Provide the (X, Y) coordinate of the cell's center where the given text is located.  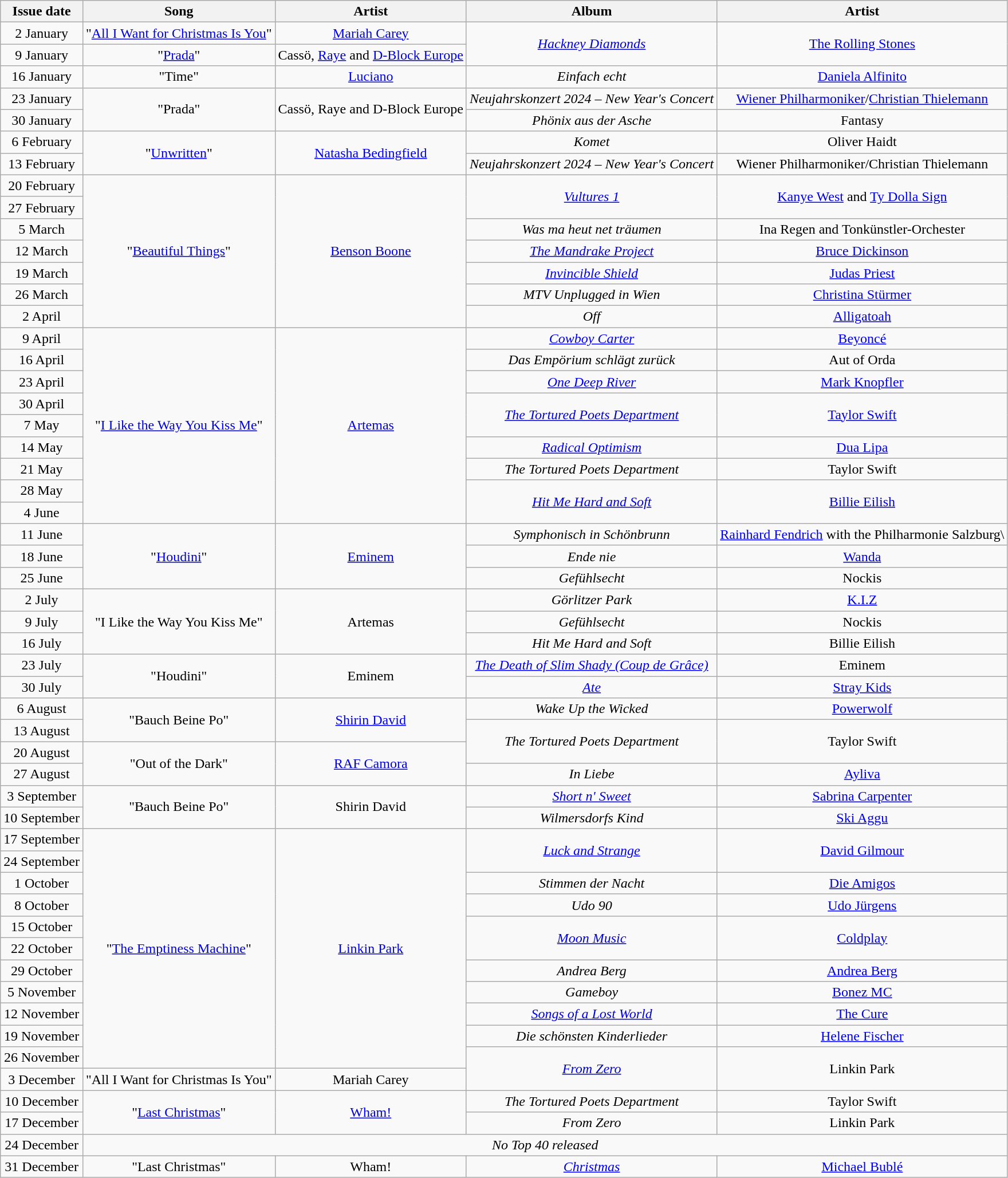
22 October (42, 948)
The Death of Slim Shady (Coup de Grâce) (591, 665)
"Out of the Dark" (179, 763)
Benson Boone (371, 251)
Daniela Alfinito (863, 77)
One Deep River (591, 382)
3 September (42, 796)
Judas Priest (863, 273)
23 January (42, 99)
Aut of Orda (863, 360)
"Unwritten" (179, 153)
Cowboy Carter (591, 338)
Gameboy (591, 992)
Songs of a Lost World (591, 1014)
25 June (42, 578)
Wanda (863, 556)
MTV Unplugged in Wien (591, 295)
3 December (42, 1079)
Luck and Strange (591, 850)
Ende nie (591, 556)
6 February (42, 142)
Vultures 1 (591, 196)
Komet (591, 142)
16 April (42, 360)
24 September (42, 861)
26 March (42, 295)
Bruce Dickinson (863, 251)
14 May (42, 447)
Hackney Diamonds (591, 44)
Ina Regen and Tonkünstler-Orchester (863, 229)
K.I.Z (863, 600)
"The Emptiness Machine" (179, 948)
5 March (42, 229)
The Mandrake Project (591, 251)
15 October (42, 927)
Wilmersdorfs Kind (591, 818)
12 March (42, 251)
Wake Up the Wicked (591, 709)
The Rolling Stones (863, 44)
Udo Jürgens (863, 905)
20 February (42, 186)
"Time" (179, 77)
Christina Stürmer (863, 295)
Einfach echt (591, 77)
Udo 90 (591, 905)
5 November (42, 992)
4 June (42, 513)
9 January (42, 55)
30 April (42, 404)
17 September (42, 840)
19 November (42, 1036)
Ayliva (863, 774)
6 August (42, 709)
The Cure (863, 1014)
13 August (42, 731)
12 November (42, 1014)
31 December (42, 1167)
Radical Optimism (591, 447)
10 September (42, 818)
30 January (42, 120)
Coldplay (863, 937)
Was ma heut net träumen (591, 229)
23 April (42, 382)
Alligatoah (863, 317)
29 October (42, 971)
Mark Knopfler (863, 382)
Stray Kids (863, 687)
No Top 40 released (545, 1145)
19 March (42, 273)
Michael Bublé (863, 1167)
Die Amigos (863, 883)
Song (179, 11)
27 August (42, 774)
Helene Fischer (863, 1036)
Short n' Sweet (591, 796)
2 July (42, 600)
Powerwolf (863, 709)
24 December (42, 1145)
Luciano (371, 77)
17 December (42, 1123)
2 April (42, 317)
16 July (42, 644)
Sabrina Carpenter (863, 796)
Symphonisch in Schönbrunn (591, 534)
Beyoncé (863, 338)
1 October (42, 883)
"Beautiful Things" (179, 251)
Christmas (591, 1167)
Issue date (42, 11)
Oliver Haidt (863, 142)
7 May (42, 426)
Stimmen der Nacht (591, 883)
8 October (42, 905)
30 July (42, 687)
Kanye West and Ty Dolla Sign (863, 196)
Ski Aggu (863, 818)
Die schönsten Kinderlieder (591, 1036)
RAF Camora (371, 763)
23 July (42, 665)
2 January (42, 33)
10 December (42, 1101)
Fantasy (863, 120)
Bonez MC (863, 992)
Natasha Bedingfield (371, 153)
Ate (591, 687)
27 February (42, 207)
13 February (42, 164)
Invincible Shield (591, 273)
16 January (42, 77)
9 April (42, 338)
11 June (42, 534)
Off (591, 317)
28 May (42, 491)
David Gilmour (863, 850)
21 May (42, 469)
Moon Music (591, 937)
18 June (42, 556)
Phönix aus der Asche (591, 120)
Das Empörium schlägt zurück (591, 360)
In Liebe (591, 774)
26 November (42, 1058)
Album (591, 11)
20 August (42, 752)
Dua Lipa (863, 447)
Görlitzer Park (591, 600)
Rainhard Fendrich with the Philharmonie Salzburg\ (863, 534)
9 July (42, 621)
